Output the (x, y) coordinate of the center of the cell containing the given text.  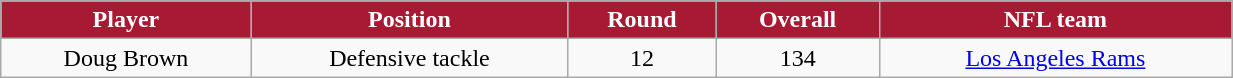
12 (642, 58)
Player (126, 20)
134 (798, 58)
Defensive tackle (410, 58)
Overall (798, 20)
Position (410, 20)
Doug Brown (126, 58)
NFL team (1055, 20)
Round (642, 20)
Los Angeles Rams (1055, 58)
